Provide the (x, y) coordinate of the cell's center where the given text is located.  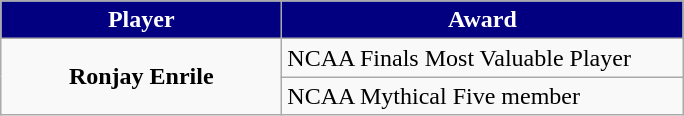
NCAA Finals Most Valuable Player (482, 58)
Player (142, 20)
Ronjay Enrile (142, 77)
Award (482, 20)
NCAA Mythical Five member (482, 96)
